Identify which cell holds the provided text, then report its [x, y] central coordinate. 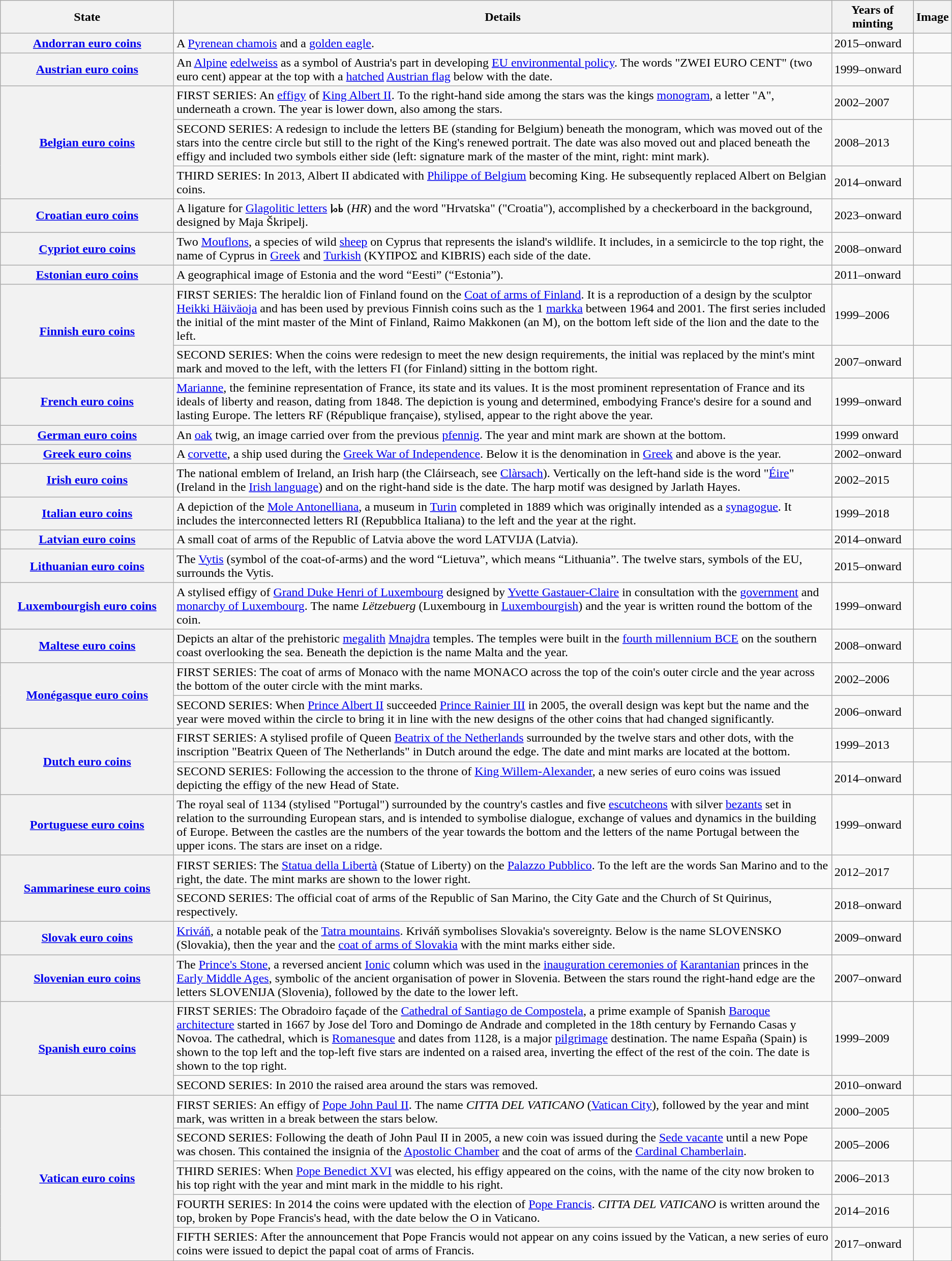
SECOND SERIES: The official coat of arms of the Republic of San Marino, the City Gate and the Church of St Quirinus, respectively. [502, 904]
THIRD SERIES: In 2013, Albert II abdicated with Philippe of Belgium becoming King. He subsequently replaced Albert on Belgian coins. [502, 182]
Cypriot euro coins [87, 248]
A geographical image of Estonia and the word “Eesti” (“Estonia”). [502, 275]
Irish euro coins [87, 480]
Dutch euro coins [87, 761]
2014–2016 [873, 1211]
1999–2006 [873, 314]
Image [933, 17]
2023–onward [873, 216]
A corvette, a ship used during the Greek War of Independence. Below it is the denomination in Greek and above is the year. [502, 454]
Andorran euro coins [87, 43]
2011–onward [873, 275]
Portuguese euro coins [87, 825]
Maltese euro coins [87, 646]
2010–onward [873, 1086]
French euro coins [87, 401]
2006–onward [873, 712]
2002–onward [873, 454]
2008–2013 [873, 142]
Latvian euro coins [87, 540]
1999–2009 [873, 1039]
2002–2015 [873, 480]
2006–2013 [873, 1178]
Details [502, 17]
Greek euro coins [87, 454]
Spanish euro coins [87, 1048]
SECOND SERIES: In 2010 the raised area around the stars was removed. [502, 1086]
A small coat of arms of the Republic of Latvia above the word LATVIJA (Latvia). [502, 540]
1999–2018 [873, 514]
German euro coins [87, 435]
A Pyrenean chamois and a golden eagle. [502, 43]
Luxembourgish euro coins [87, 606]
2000–2005 [873, 1112]
An oak twig, an image carried over from the previous pfennig. The year and mint mark are shown at the bottom. [502, 435]
1999 onward [873, 435]
State [87, 17]
Sammarinese euro coins [87, 888]
2002–2007 [873, 103]
The Vytis (symbol of the coat-of-arms) and the word “Lietuva”, which means “Lithuania”. The twelve stars, symbols of the EU, surrounds the Vytis. [502, 566]
2009–onward [873, 938]
Years of minting [873, 17]
Croatian euro coins [87, 216]
Lithuanian euro coins [87, 566]
2005–2006 [873, 1145]
2017–onward [873, 1244]
2018–onward [873, 904]
Slovak euro coins [87, 938]
Estonian euro coins [87, 275]
Italian euro coins [87, 514]
Slovenian euro coins [87, 978]
Finnish euro coins [87, 331]
Vatican euro coins [87, 1178]
Belgian euro coins [87, 142]
Monégasque euro coins [87, 695]
1999–2013 [873, 745]
Austrian euro coins [87, 69]
2002–2006 [873, 679]
2012–2017 [873, 872]
